Find where the given text appears and provide that cell's center as (x, y) coordinate. 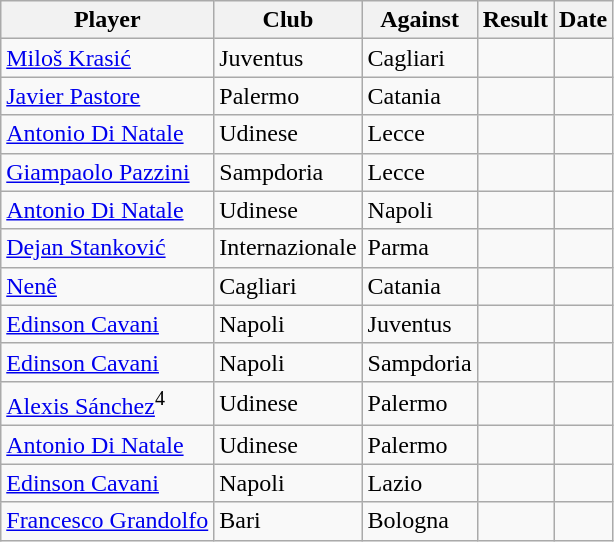
Club (288, 20)
Result (515, 20)
Francesco Grandolfo (108, 521)
Player (108, 20)
Miloš Krasić (108, 58)
Date (584, 20)
Internazionale (288, 248)
Parma (420, 248)
Nenê (108, 286)
Lazio (420, 483)
Dejan Stanković (108, 248)
Bologna (420, 521)
Javier Pastore (108, 96)
Against (420, 20)
Alexis Sánchez4 (108, 404)
Bari (288, 521)
Giampaolo Pazzini (108, 172)
